Output the [x, y] coordinate of the center of the cell containing the given text.  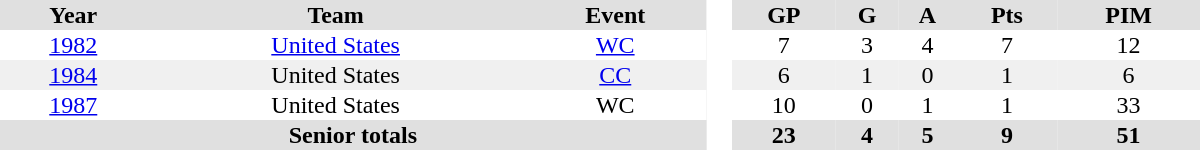
Senior totals [353, 135]
GP [784, 15]
12 [1128, 45]
51 [1128, 135]
5 [927, 135]
1982 [74, 45]
Pts [1008, 15]
1987 [74, 105]
A [927, 15]
PIM [1128, 15]
Team [336, 15]
10 [784, 105]
3 [867, 45]
33 [1128, 105]
CC [616, 75]
Event [616, 15]
G [867, 15]
9 [1008, 135]
Year [74, 15]
23 [784, 135]
1984 [74, 75]
